Provide the (X, Y) coordinate of the cell's center where the given text is located.  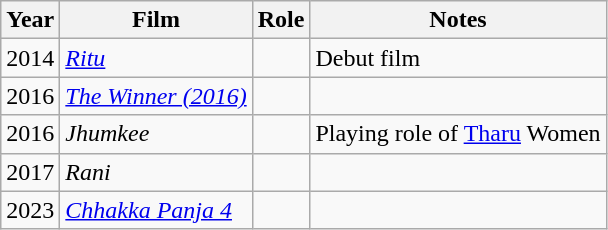
Playing role of Tharu Women (458, 134)
Notes (458, 20)
Jhumkee (156, 134)
Rani (156, 172)
Debut film (458, 58)
Role (281, 20)
Year (30, 20)
Ritu (156, 58)
Film (156, 20)
The Winner (2016) (156, 96)
Chhakka Panja 4 (156, 210)
2014 (30, 58)
2023 (30, 210)
2017 (30, 172)
